Output the (x, y) coordinate of the center of the cell containing the given text.  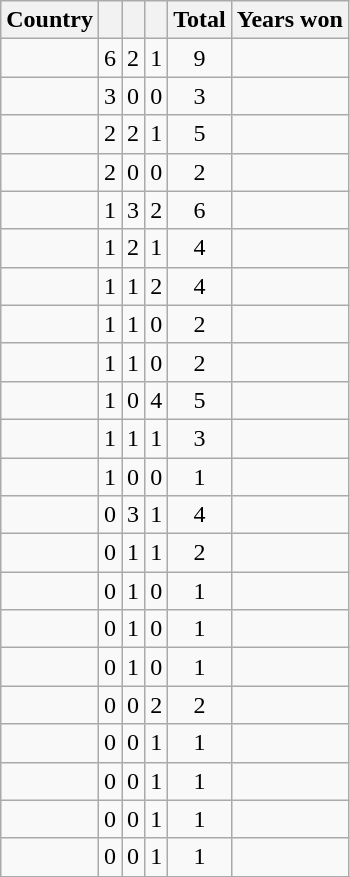
Country (50, 20)
9 (200, 58)
Years won (290, 20)
Total (200, 20)
